Detect which cell encompasses the target text, then output its [X, Y] center coordinate. 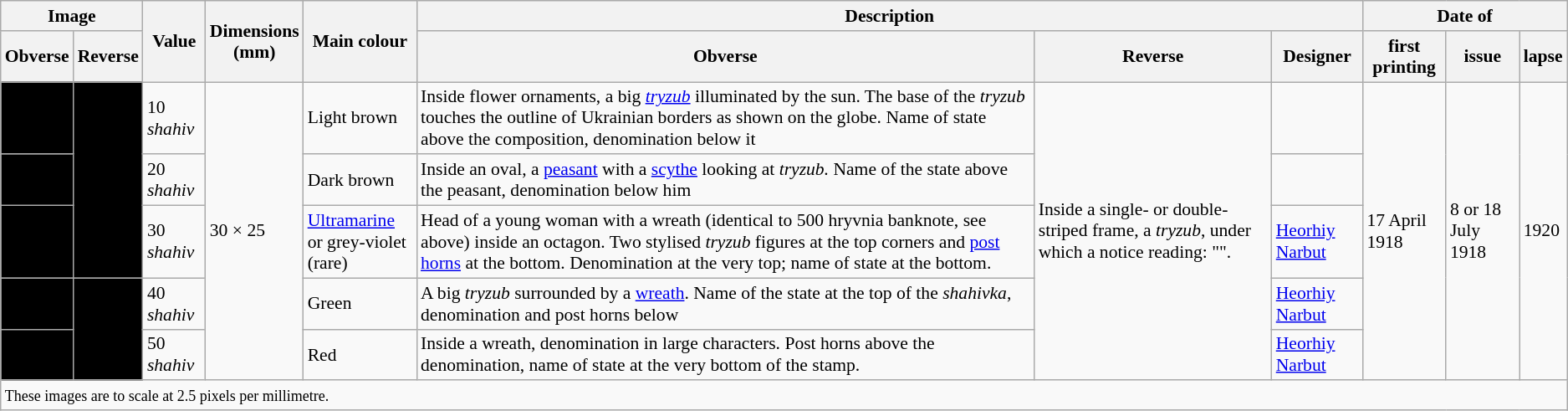
Designer [1318, 57]
first printing [1404, 57]
Description [890, 16]
Ultramarineor grey-violet (rare) [360, 243]
Value [174, 42]
50 shahiv [174, 355]
Green [360, 303]
Inside a single- or double-striped frame, a tryzub, under which a notice reading: "". [1153, 231]
Main colour [360, 42]
issue [1483, 57]
Light brown [360, 119]
Inside a wreath, denomination in large characters. Post horns above the denomination, name of state at the very bottom of the stamp. [726, 355]
A big tryzub surrounded by a wreath. Name of the state at the top of the shahivka, denomination and post horns below [726, 303]
Inside an oval, a peasant with a scythe looking at tryzub. Name of the state above the peasant, denomination below him [726, 181]
lapse [1544, 57]
Image [72, 16]
Date of [1464, 16]
30 × 25 [254, 231]
20 shahiv [174, 181]
8 or 18 July 1918 [1483, 231]
40 shahiv [174, 303]
Dark brown [360, 181]
These images are to scale at 2.5 pixels per millimetre. [784, 396]
10 shahiv [174, 119]
Red [360, 355]
1920 [1544, 231]
Dimensions(mm) [254, 42]
30 shahiv [174, 243]
17 April 1918 [1404, 231]
